For the text-containing cell, return its midpoint in [X, Y] coordinate format. 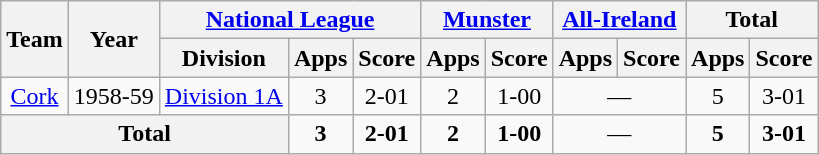
National League [290, 20]
All-Ireland [619, 20]
Cork [35, 96]
Munster [487, 20]
1958-59 [114, 96]
Team [35, 39]
Division 1A [224, 96]
Division [224, 58]
Year [114, 39]
